For the text-containing cell, return its midpoint in (X, Y) coordinate format. 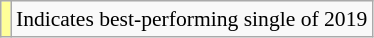
Indicates best-performing single of 2019 (192, 19)
